Find where the given text appears and provide that cell's center as [x, y] coordinate. 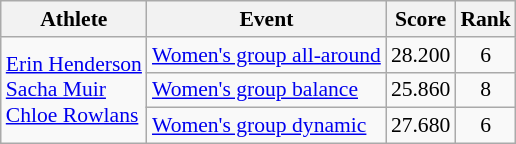
25.860 [420, 90]
Athlete [74, 19]
Score [420, 19]
Women's group all-around [266, 55]
Erin HendersonSacha MuirChloe Rowlans [74, 90]
Women's group balance [266, 90]
Women's group dynamic [266, 126]
Rank [486, 19]
Event [266, 19]
27.680 [420, 126]
8 [486, 90]
28.200 [420, 55]
